Output the (x, y) coordinate of the center of the cell containing the given text.  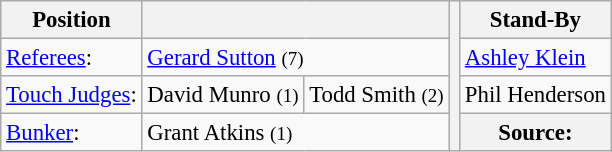
Bunker: (72, 133)
Touch Judges: (72, 95)
Phil Henderson (536, 95)
Position (72, 20)
David Munro (1) (223, 95)
Referees: (72, 58)
Stand-By (536, 20)
Ashley Klein (536, 58)
Todd Smith (2) (376, 95)
Grant Atkins (1) (296, 133)
Source: (536, 133)
Gerard Sutton (7) (296, 58)
